Return the [X, Y] coordinate for the center point of the cell that contains the specified text.  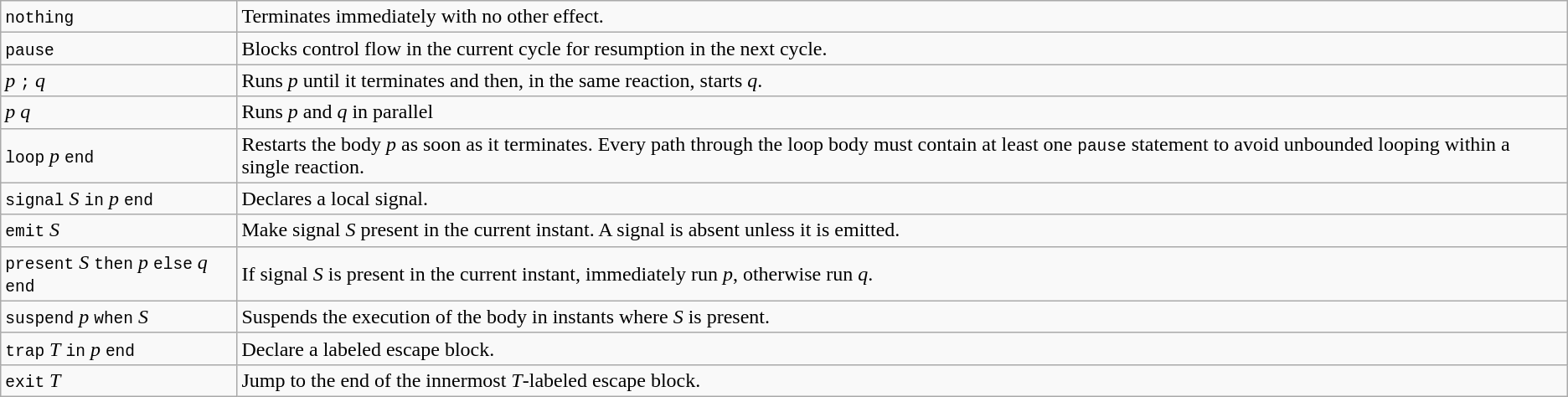
loop p end [119, 156]
Declares a local signal. [902, 198]
emit S [119, 230]
p q [119, 112]
Runs p and q in parallel [902, 112]
suspend p when S [119, 317]
Terminates immediately with no other effect. [902, 17]
Suspends the execution of the body in instants where S is present. [902, 317]
Runs p until it terminates and then, in the same reaction, starts q. [902, 80]
p ; q [119, 80]
exit T [119, 380]
trap T in p end [119, 348]
Declare a labeled escape block. [902, 348]
present S then p else q end [119, 273]
If signal S is present in the current instant, immediately run p, otherwise run q. [902, 273]
signal S in p end [119, 198]
Make signal S present in the current instant. A signal is absent unless it is emitted. [902, 230]
pause [119, 49]
Blocks control flow in the current cycle for resumption in the next cycle. [902, 49]
Jump to the end of the innermost T-labeled escape block. [902, 380]
nothing [119, 17]
